Return the [X, Y] coordinate for the center point of the cell that contains the specified text.  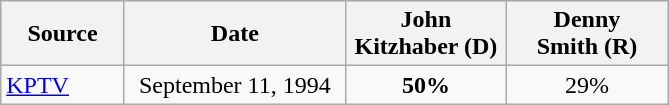
Date [234, 34]
Source [63, 34]
DennySmith (R) [586, 34]
29% [586, 85]
50% [426, 85]
KPTV [63, 85]
September 11, 1994 [234, 85]
JohnKitzhaber (D) [426, 34]
